Provide the (X, Y) coordinate of the cell's center where the given text is located.  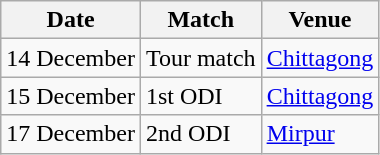
14 December (71, 58)
Venue (320, 20)
Mirpur (320, 134)
17 December (71, 134)
15 December (71, 96)
2nd ODI (200, 134)
Match (200, 20)
1st ODI (200, 96)
Tour match (200, 58)
Date (71, 20)
